Detect which cell encompasses the target text, then output its [X, Y] center coordinate. 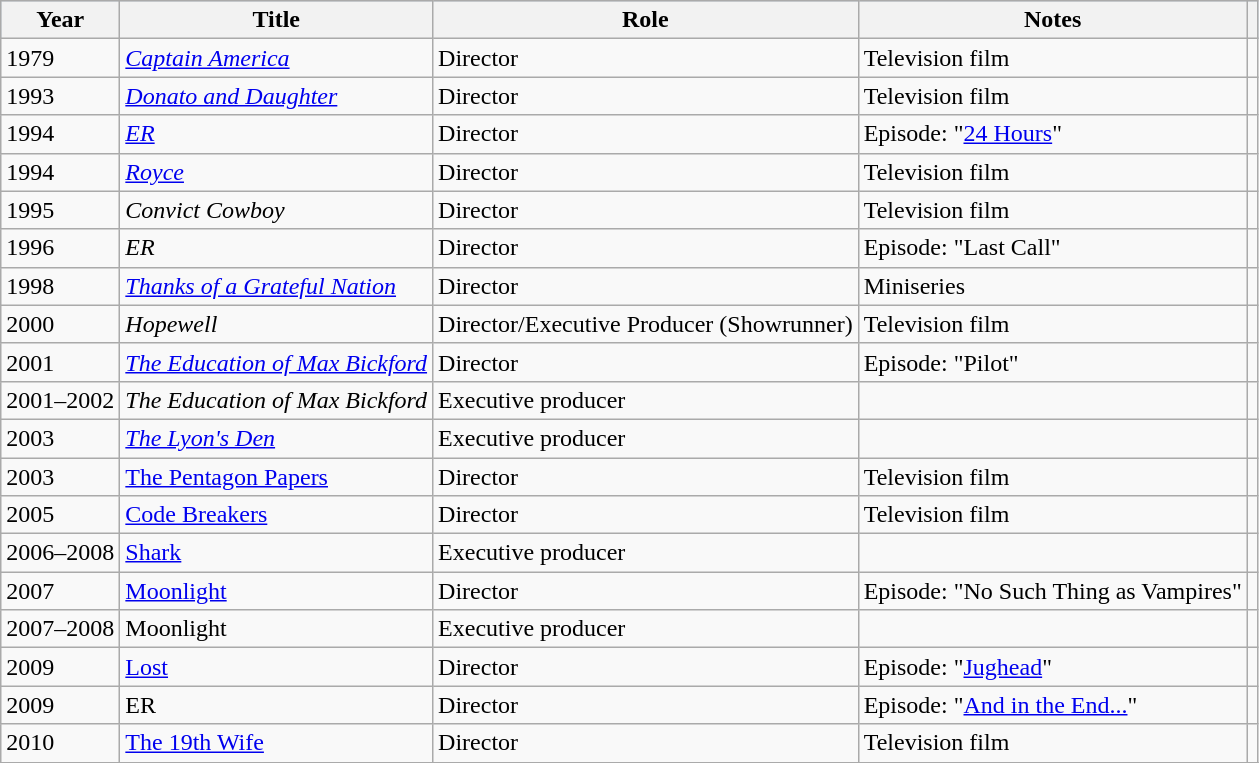
1998 [60, 286]
2001 [60, 362]
Title [276, 20]
Episode: "Last Call" [1052, 248]
2001–2002 [60, 400]
The Pentagon Papers [276, 477]
1995 [60, 210]
2007 [60, 591]
1993 [60, 96]
Episode: "24 Hours" [1052, 134]
Hopewell [276, 324]
2000 [60, 324]
2010 [60, 743]
Captain America [276, 58]
Episode: "Pilot" [1052, 362]
Donato and Daughter [276, 96]
Code Breakers [276, 515]
Shark [276, 553]
2007–2008 [60, 629]
Convict Cowboy [276, 210]
2006–2008 [60, 553]
Episode: "No Such Thing as Vampires" [1052, 591]
Thanks of a Grateful Nation [276, 286]
Director/Executive Producer (Showrunner) [646, 324]
2005 [60, 515]
The Lyon's Den [276, 438]
Role [646, 20]
Notes [1052, 20]
The 19th Wife [276, 743]
1979 [60, 58]
Episode: "And in the End..." [1052, 705]
Year [60, 20]
Royce [276, 172]
Miniseries [1052, 286]
Lost [276, 667]
1996 [60, 248]
Episode: "Jughead" [1052, 667]
